Capture the cell that displays the provided text and extract its [x, y] central coordinate. 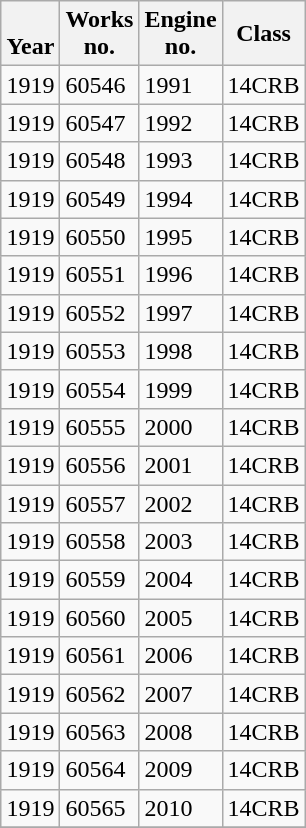
1997 [180, 313]
Engineno. [180, 34]
60553 [100, 351]
1994 [180, 199]
60551 [100, 275]
60550 [100, 237]
60560 [100, 618]
60554 [100, 389]
60565 [100, 808]
60557 [100, 503]
Class [264, 34]
2008 [180, 732]
1999 [180, 389]
60549 [100, 199]
60558 [100, 542]
60563 [100, 732]
60561 [100, 656]
Year [30, 34]
60556 [100, 465]
60546 [100, 85]
60562 [100, 694]
1991 [180, 85]
2009 [180, 770]
60552 [100, 313]
60547 [100, 123]
1996 [180, 275]
2002 [180, 503]
60548 [100, 161]
2010 [180, 808]
2005 [180, 618]
60559 [100, 580]
60564 [100, 770]
2007 [180, 694]
60555 [100, 427]
2001 [180, 465]
1992 [180, 123]
2004 [180, 580]
1998 [180, 351]
1995 [180, 237]
2006 [180, 656]
2000 [180, 427]
1993 [180, 161]
2003 [180, 542]
Worksno. [100, 34]
